Detect which cell encompasses the target text, then output its [x, y] center coordinate. 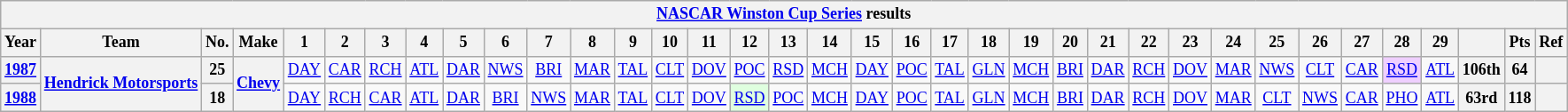
63rd [1481, 98]
22 [1149, 43]
20 [1070, 43]
16 [912, 43]
106th [1481, 69]
9 [633, 43]
24 [1233, 43]
Pts [1520, 43]
2 [345, 43]
Make [259, 43]
1988 [21, 98]
28 [1401, 43]
5 [464, 43]
No. [218, 43]
14 [830, 43]
23 [1191, 43]
19 [1031, 43]
21 [1107, 43]
11 [710, 43]
Team [120, 43]
64 [1520, 69]
7 [549, 43]
NASCAR Winston Cup Series results [784, 14]
13 [788, 43]
15 [872, 43]
1 [304, 43]
26 [1320, 43]
4 [424, 43]
Year [21, 43]
17 [950, 43]
8 [593, 43]
Hendrick Motorsports [120, 84]
12 [749, 43]
29 [1440, 43]
Ref [1551, 43]
PHO [1401, 98]
10 [670, 43]
6 [505, 43]
Chevy [259, 84]
118 [1520, 98]
3 [385, 43]
1987 [21, 69]
27 [1362, 43]
